Return the (x, y) coordinate for the center point of the cell that contains the specified text.  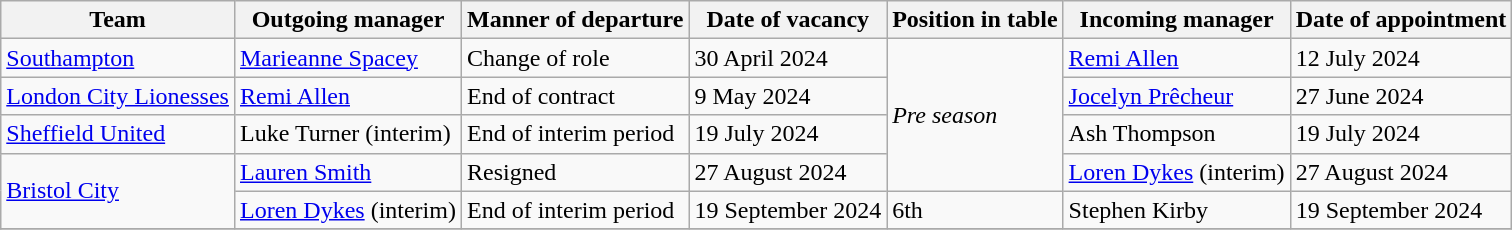
Stephen Kirby (1176, 210)
Date of vacancy (788, 20)
Bristol City (118, 191)
Incoming manager (1176, 20)
6th (975, 210)
Resigned (574, 172)
12 July 2024 (1401, 58)
London City Lionesses (118, 96)
Sheffield United (118, 134)
Ash Thompson (1176, 134)
Jocelyn Prêcheur (1176, 96)
Luke Turner (interim) (348, 134)
Position in table (975, 20)
Southampton (118, 58)
Marieanne Spacey (348, 58)
9 May 2024 (788, 96)
End of contract (574, 96)
Pre season (975, 115)
Date of appointment (1401, 20)
Team (118, 20)
Lauren Smith (348, 172)
30 April 2024 (788, 58)
Change of role (574, 58)
Manner of departure (574, 20)
27 June 2024 (1401, 96)
Outgoing manager (348, 20)
